Scan for the cell matching the given text and deliver its (X, Y) coordinate at center. 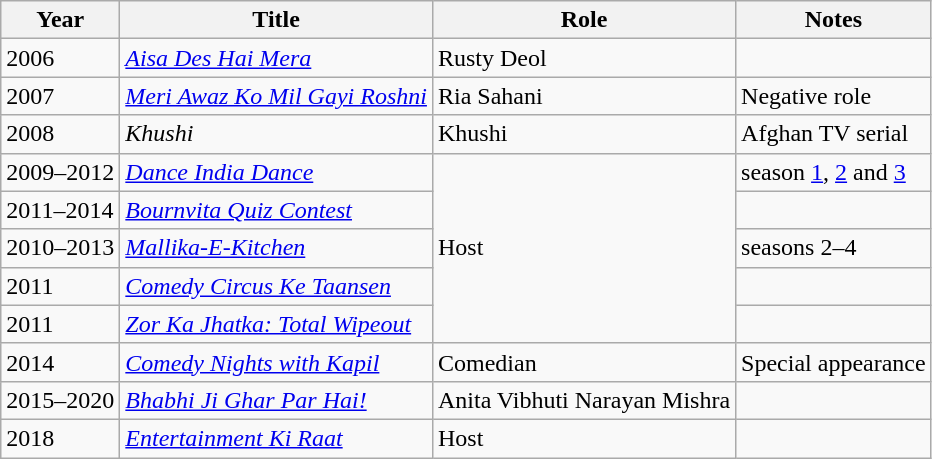
Dance India Dance (276, 172)
2018 (60, 438)
Anita Vibhuti Narayan Mishra (584, 400)
2014 (60, 362)
Notes (834, 20)
Afghan TV serial (834, 134)
Rusty Deol (584, 58)
Zor Ka Jhatka: Total Wipeout (276, 324)
Comedian (584, 362)
Bournvita Quiz Contest (276, 210)
2009–2012 (60, 172)
Aisa Des Hai Mera (276, 58)
2008 (60, 134)
Mallika-E-Kitchen (276, 248)
Ria Sahani (584, 96)
Bhabhi Ji Ghar Par Hai! (276, 400)
Role (584, 20)
2015–2020 (60, 400)
Title (276, 20)
2007 (60, 96)
2006 (60, 58)
2011–2014 (60, 210)
Negative role (834, 96)
Comedy Circus Ke Taansen (276, 286)
Year (60, 20)
Special appearance (834, 362)
Entertainment Ki Raat (276, 438)
season 1, 2 and 3 (834, 172)
Meri Awaz Ko Mil Gayi Roshni (276, 96)
Comedy Nights with Kapil (276, 362)
seasons 2–4 (834, 248)
2010–2013 (60, 248)
